Find where the given text appears and provide that cell's center as (X, Y) coordinate. 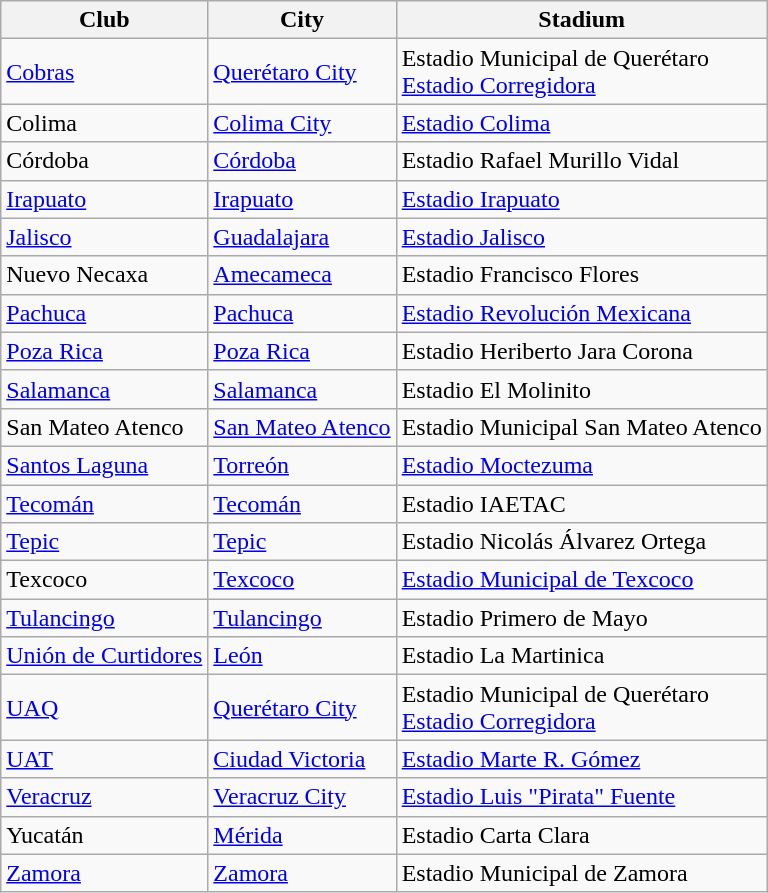
Santos Laguna (104, 465)
Nuevo Necaxa (104, 275)
Estadio Luis "Pirata" Fuente (582, 797)
Estadio Heriberto Jara Corona (582, 351)
Veracruz (104, 797)
Estadio Francisco Flores (582, 275)
Estadio Marte R. Gómez (582, 759)
Estadio Colima (582, 123)
Colima City (302, 123)
Torreón (302, 465)
City (302, 20)
Amecameca (302, 275)
León (302, 656)
Estadio Irapuato (582, 199)
Jalisco (104, 237)
Estadio Primero de Mayo (582, 618)
Estadio Municipal de Zamora (582, 873)
Estadio Carta Clara (582, 835)
Estadio El Molinito (582, 389)
Estadio Jalisco (582, 237)
Estadio Nicolás Álvarez Ortega (582, 542)
Veracruz City (302, 797)
Unión de Curtidores (104, 656)
Cobras (104, 72)
Club (104, 20)
Estadio Municipal de Texcoco (582, 580)
Colima (104, 123)
Stadium (582, 20)
UAQ (104, 708)
Estadio Revolución Mexicana (582, 313)
Estadio IAETAC (582, 503)
Estadio Moctezuma (582, 465)
Guadalajara (302, 237)
Estadio Rafael Murillo Vidal (582, 161)
Estadio La Martinica (582, 656)
UAT (104, 759)
Yucatán (104, 835)
Estadio Municipal San Mateo Atenco (582, 427)
Ciudad Victoria (302, 759)
Mérida (302, 835)
